Identify which cell holds the provided text, then report its [X, Y] central coordinate. 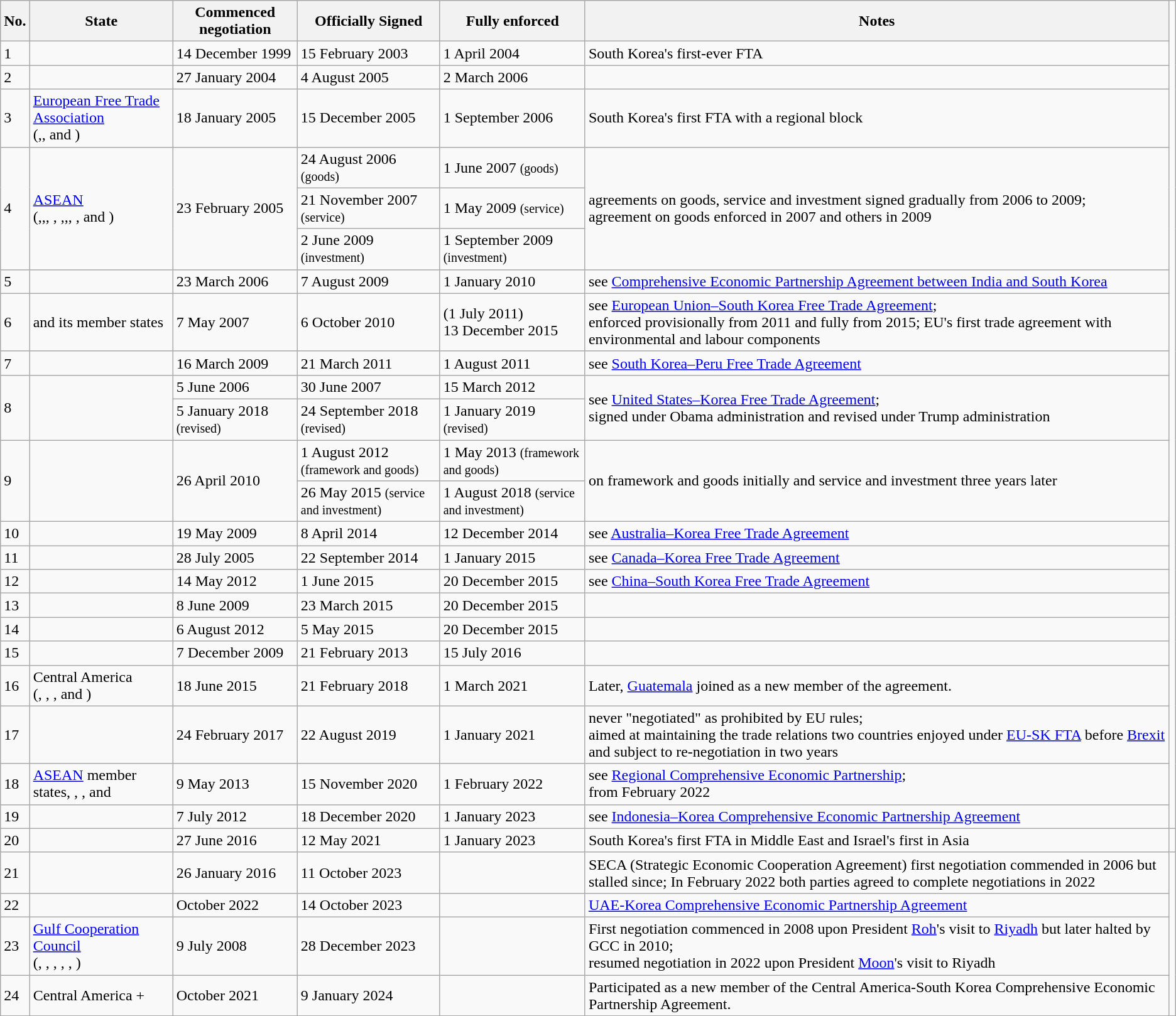
agreements on goods, service and investment signed gradually from 2006 to 2009;agreement on goods enforced in 2007 and others in 2009 [877, 208]
ASEAN member states, , , and [101, 784]
Officially Signed [368, 21]
26 April 2010 [235, 480]
15 March 2012 [513, 387]
16 [15, 686]
14 December 1999 [235, 53]
15 July 2016 [513, 653]
2 [15, 77]
5 [15, 281]
24 February 2017 [235, 735]
see Regional Comprehensive Economic Partnership;from February 2022 [877, 784]
27 January 2004 [235, 77]
16 March 2009 [235, 363]
October 2022 [235, 905]
11 [15, 558]
9 [15, 480]
Central America(, , , and ) [101, 686]
see Comprehensive Economic Partnership Agreement between India and South Korea [877, 281]
3 [15, 118]
26 May 2015 (service and investment) [368, 501]
7 May 2007 [235, 322]
Participated as a new member of the Central America-South Korea Comprehensive Economic Partnership Agreement. [877, 995]
9 July 2008 [235, 946]
No. [15, 21]
1 [15, 53]
15 December 2005 [368, 118]
Commenced negotiation [235, 21]
Later, Guatemala joined as a new member of the agreement. [877, 686]
17 [15, 735]
22 [15, 905]
14 October 2023 [368, 905]
7 August 2009 [368, 281]
1 January 2015 [513, 558]
(1 July 2011)13 December 2015 [513, 322]
Notes [877, 21]
1 May 2009 (service) [513, 208]
Central America + [101, 995]
1 August 2018 (service and investment) [513, 501]
6 October 2010 [368, 322]
21 March 2011 [368, 363]
22 August 2019 [368, 735]
5 January 2018 (revised) [235, 419]
13 [15, 605]
South Korea's first FTA with a regional block [877, 118]
Gulf Cooperation Council(, , , , , ) [101, 946]
6 August 2012 [235, 629]
18 January 2005 [235, 118]
see China–South Korea Free Trade Agreement [877, 581]
24 September 2018 (revised) [368, 419]
18 [15, 784]
2 March 2006 [513, 77]
15 [15, 653]
see Indonesia–Korea Comprehensive Economic Partnership Agreement [877, 816]
see United States–Korea Free Trade Agreement;signed under Obama administration and revised under Trump administration [877, 407]
8 April 2014 [368, 534]
9 May 2013 [235, 784]
October 2021 [235, 995]
14 [15, 629]
21 [15, 873]
see Australia–Korea Free Trade Agreement [877, 534]
28 December 2023 [368, 946]
23 [15, 946]
ASEAN(,,, , ,,, , and ) [101, 208]
22 September 2014 [368, 558]
European Free Trade Association(,, and ) [101, 118]
24 [15, 995]
on framework and goods initially and service and investment three years later [877, 480]
1 March 2021 [513, 686]
1 August 2012 (framework and goods) [368, 460]
5 June 2006 [235, 387]
1 April 2004 [513, 53]
State [101, 21]
15 November 2020 [368, 784]
1 June 2007 (goods) [513, 167]
7 July 2012 [235, 816]
1 February 2022 [513, 784]
UAE-Korea Comprehensive Economic Partnership Agreement [877, 905]
21 February 2018 [368, 686]
1 May 2013 (framework and goods) [513, 460]
10 [15, 534]
1 June 2015 [368, 581]
30 June 2007 [368, 387]
1 September 2009 (investment) [513, 249]
12 [15, 581]
18 December 2020 [368, 816]
11 October 2023 [368, 873]
5 May 2015 [368, 629]
14 May 2012 [235, 581]
28 July 2005 [235, 558]
27 June 2016 [235, 840]
4 August 2005 [368, 77]
21 February 2013 [368, 653]
19 [15, 816]
20 [15, 840]
Fully enforced [513, 21]
1 January 2021 [513, 735]
15 February 2003 [368, 53]
24 August 2006 (goods) [368, 167]
8 [15, 407]
South Korea's first FTA in Middle East and Israel's first in Asia [877, 840]
7 [15, 363]
7 December 2009 [235, 653]
1 January 2010 [513, 281]
1 January 2019 (revised) [513, 419]
1 August 2011 [513, 363]
2 June 2009 (investment) [368, 249]
and its member states [101, 322]
23 February 2005 [235, 208]
23 March 2015 [368, 605]
26 January 2016 [235, 873]
18 June 2015 [235, 686]
South Korea's first-ever FTA [877, 53]
8 June 2009 [235, 605]
9 January 2024 [368, 995]
12 May 2021 [368, 840]
see Canada–Korea Free Trade Agreement [877, 558]
1 September 2006 [513, 118]
19 May 2009 [235, 534]
21 November 2007 (service) [368, 208]
23 March 2006 [235, 281]
4 [15, 208]
see South Korea–Peru Free Trade Agreement [877, 363]
6 [15, 322]
12 December 2014 [513, 534]
